Locate the cell with the specified text and output its [X, Y] center coordinate. 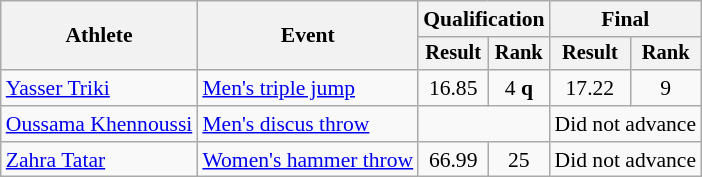
17.22 [590, 88]
Men's triple jump [308, 88]
Athlete [100, 36]
Men's discus throw [308, 124]
Yasser Triki [100, 88]
Event [308, 36]
Did not advance [626, 124]
4 q [518, 88]
Final [626, 19]
16.85 [453, 88]
Qualification [484, 19]
Oussama Khennoussi [100, 124]
9 [666, 88]
